Output the [X, Y] coordinate of the center of the cell containing the given text.  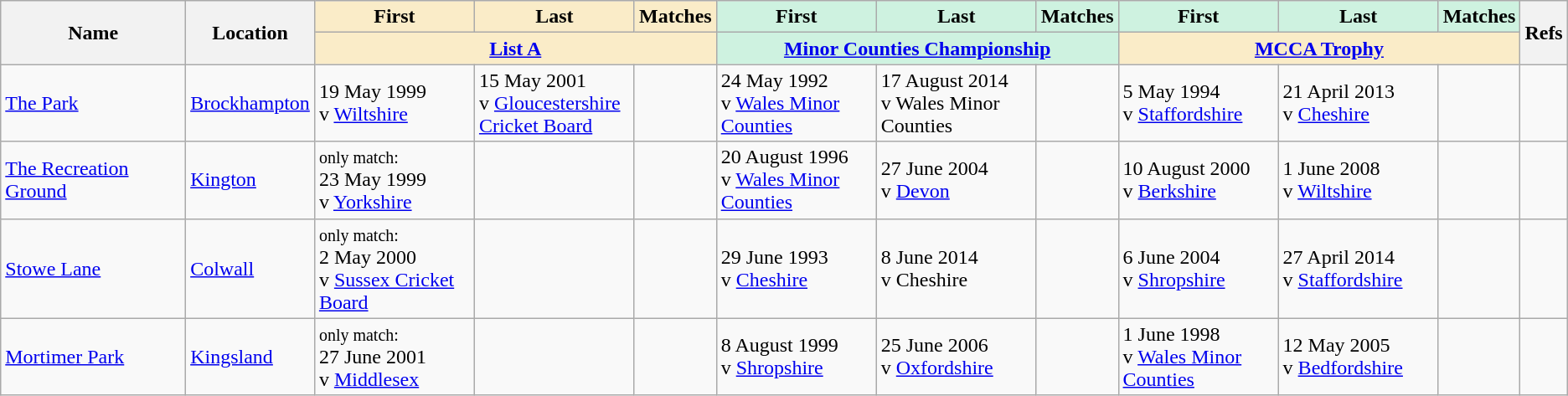
only match:23 May 1999v Yorkshire [394, 180]
25 June 2006v Oxfordshire [957, 357]
Refs [1544, 33]
1 June 2008v Wiltshire [1359, 180]
The Recreation Ground [94, 180]
12 May 2005v Bedfordshire [1359, 357]
27 June 2004v Devon [957, 180]
Stowe Lane [94, 268]
List A [515, 49]
5 May 1994v Staffordshire [1198, 103]
6 June 2004v Shropshire [1198, 268]
Colwall [250, 268]
27 April 2014v Staffordshire [1359, 268]
15 May 2001v Gloucestershire Cricket Board [554, 103]
10 August 2000v Berkshire [1198, 180]
Kingsland [250, 357]
only match:27 June 2001v Middlesex [394, 357]
Location [250, 33]
only match:2 May 2000v Sussex Cricket Board [394, 268]
Brockhampton [250, 103]
1 June 1998v Wales Minor Counties [1198, 357]
Kington [250, 180]
Minor Counties Championship [917, 49]
Mortimer Park [94, 357]
29 June 1993v Cheshire [796, 268]
24 May 1992v Wales Minor Counties [796, 103]
21 April 2013v Cheshire [1359, 103]
MCCA Trophy [1319, 49]
The Park [94, 103]
17 August 2014v Wales Minor Counties [957, 103]
19 May 1999v Wiltshire [394, 103]
8 August 1999v Shropshire [796, 357]
8 June 2014v Cheshire [957, 268]
Name [94, 33]
20 August 1996v Wales Minor Counties [796, 180]
